Detect which cell encompasses the target text, then output its [x, y] center coordinate. 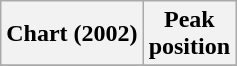
Chart (2002) [72, 34]
Peakposition [189, 34]
